Determine the (X, Y) coordinate at the center of the cell enclosing the given text.  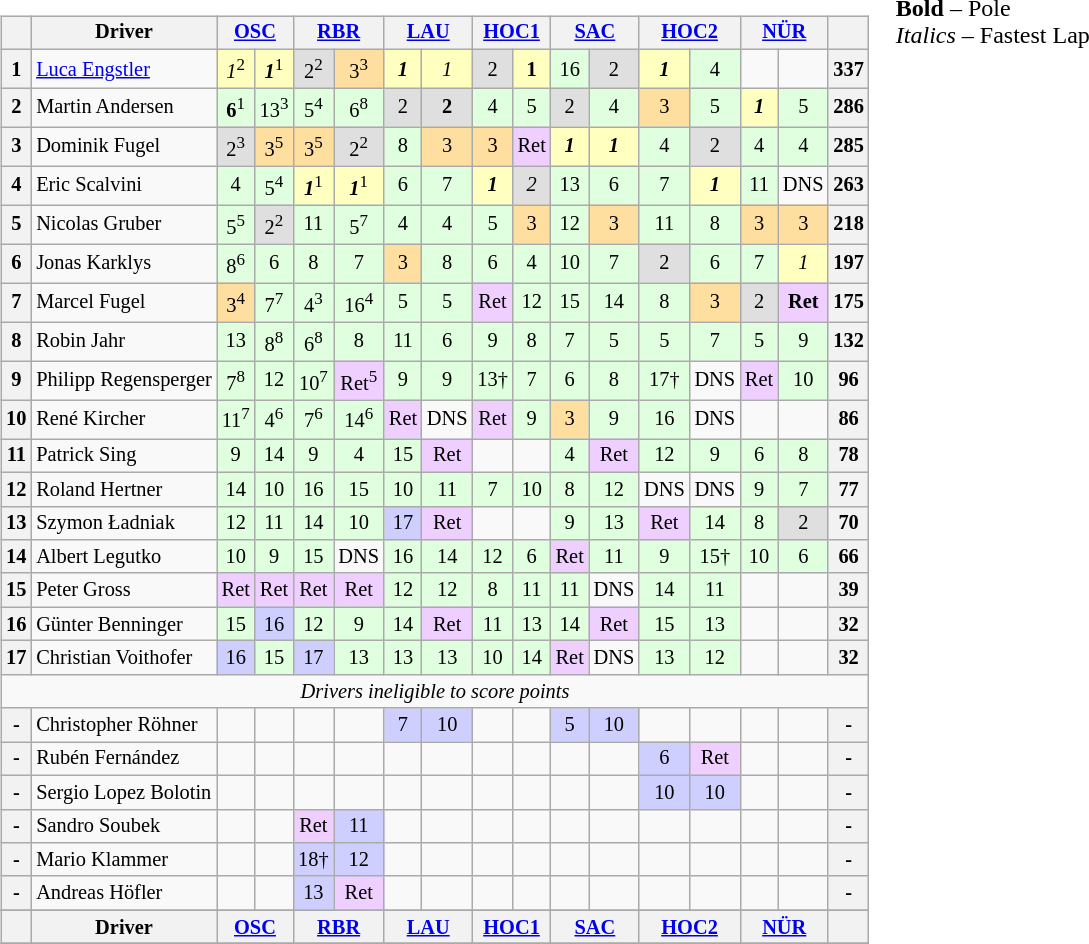
Philipp Regensperger (124, 380)
18† (313, 860)
Ret5 (359, 380)
285 (848, 146)
132 (848, 342)
55 (236, 224)
Szymon Ładniak (124, 523)
66 (848, 557)
57 (359, 224)
39 (848, 590)
23 (236, 146)
Christian Voithofer (124, 658)
Albert Legutko (124, 557)
218 (848, 224)
117 (236, 420)
Roland Hertner (124, 489)
Dominik Fugel (124, 146)
43 (313, 302)
Marcel Fugel (124, 302)
107 (313, 380)
Mario Klammer (124, 860)
Jonas Karklys (124, 264)
164 (359, 302)
286 (848, 108)
Sergio Lopez Bolotin (124, 792)
133 (274, 108)
263 (848, 186)
Andreas Höfler (124, 893)
15† (715, 557)
96 (848, 380)
Drivers ineligible to score points (434, 691)
Nicolas Gruber (124, 224)
Günter Benninger (124, 624)
Christopher Röhner (124, 725)
13† (492, 380)
Peter Gross (124, 590)
Sandro Soubek (124, 826)
René Kircher (124, 420)
Eric Scalvini (124, 186)
76 (313, 420)
146 (359, 420)
33 (359, 68)
88 (274, 342)
Martin Andersen (124, 108)
46 (274, 420)
337 (848, 68)
197 (848, 264)
34 (236, 302)
70 (848, 523)
Patrick Sing (124, 456)
175 (848, 302)
Rubén Fernández (124, 759)
Luca Engstler (124, 68)
Robin Jahr (124, 342)
61 (236, 108)
17† (664, 380)
